For the text-containing cell, return its midpoint in [X, Y] coordinate format. 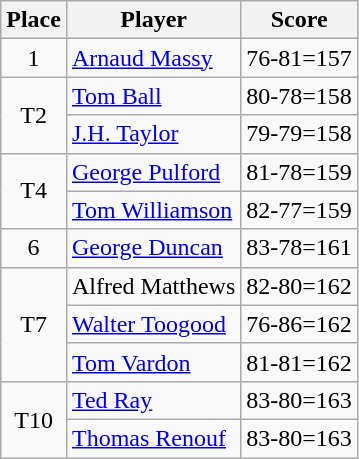
83-78=161 [300, 248]
1 [34, 58]
J.H. Taylor [153, 134]
T7 [34, 324]
81-78=159 [300, 172]
Walter Toogood [153, 324]
82-77=159 [300, 210]
Alfred Matthews [153, 286]
76-86=162 [300, 324]
Ted Ray [153, 400]
Arnaud Massy [153, 58]
6 [34, 248]
Tom Ball [153, 96]
George Pulford [153, 172]
Place [34, 20]
Tom Williamson [153, 210]
79-79=158 [300, 134]
76-81=157 [300, 58]
T10 [34, 419]
T4 [34, 191]
T2 [34, 115]
George Duncan [153, 248]
81-81=162 [300, 362]
Player [153, 20]
Score [300, 20]
Thomas Renouf [153, 438]
80-78=158 [300, 96]
Tom Vardon [153, 362]
82-80=162 [300, 286]
